Extract the [x, y] coordinate from the center of the cell holding the provided text.  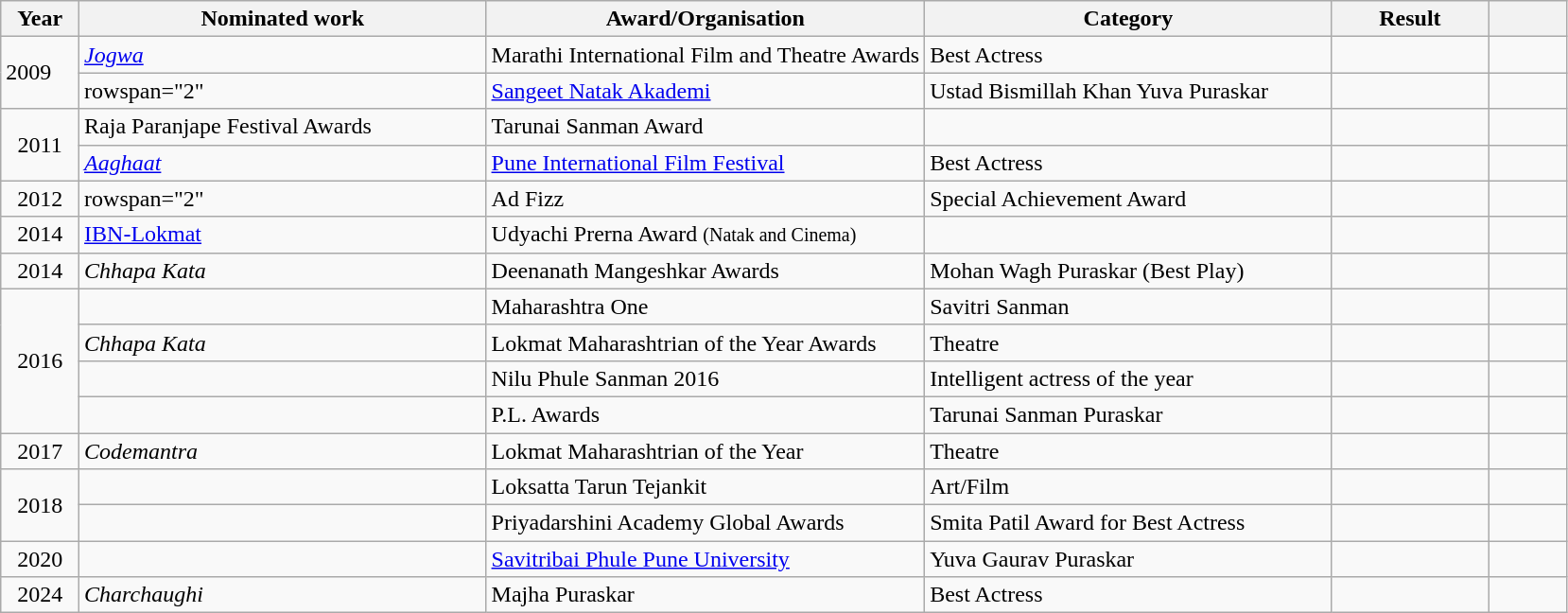
2018 [40, 505]
Tarunai Sanman Puraskar [1128, 414]
Nilu Phule Sanman 2016 [706, 378]
2012 [40, 199]
Award/Organisation [706, 19]
IBN-Lokmat [283, 235]
Priyadarshini Academy Global Awards [706, 523]
Year [40, 19]
Charchaughi [283, 595]
2024 [40, 595]
Jogwa [283, 55]
2020 [40, 559]
Lokmat Maharashtrian of the Year Awards [706, 342]
Result [1410, 19]
Intelligent actress of the year [1128, 378]
Maharashtra One [706, 306]
Loksatta Tarun Tejankit [706, 487]
Art/Film [1128, 487]
Raja Paranjape Festival Awards [283, 127]
Savitribai Phule Pune University [706, 559]
Mohan Wagh Puraskar (Best Play) [1128, 271]
2011 [40, 145]
Nominated work [283, 19]
Smita Patil Award for Best Actress [1128, 523]
Majha Puraskar [706, 595]
Lokmat Maharashtrian of the Year [706, 451]
2017 [40, 451]
2009 [40, 73]
Marathi International Film and Theatre Awards [706, 55]
Savitri Sanman [1128, 306]
Pune International Film Festival [706, 163]
Aaghaat [283, 163]
Sangeet Natak Akademi [706, 91]
Tarunai Sanman Award [706, 127]
Ustad Bismillah Khan Yuva Puraskar [1128, 91]
2016 [40, 360]
Ad Fizz [706, 199]
Category [1128, 19]
Special Achievement Award [1128, 199]
Yuva Gaurav Puraskar [1128, 559]
Udyachi Prerna Award (Natak and Cinema) [706, 235]
Deenanath Mangeshkar Awards [706, 271]
P.L. Awards [706, 414]
Codemantra [283, 451]
